Return (x, y) of the center of cell containing provided text 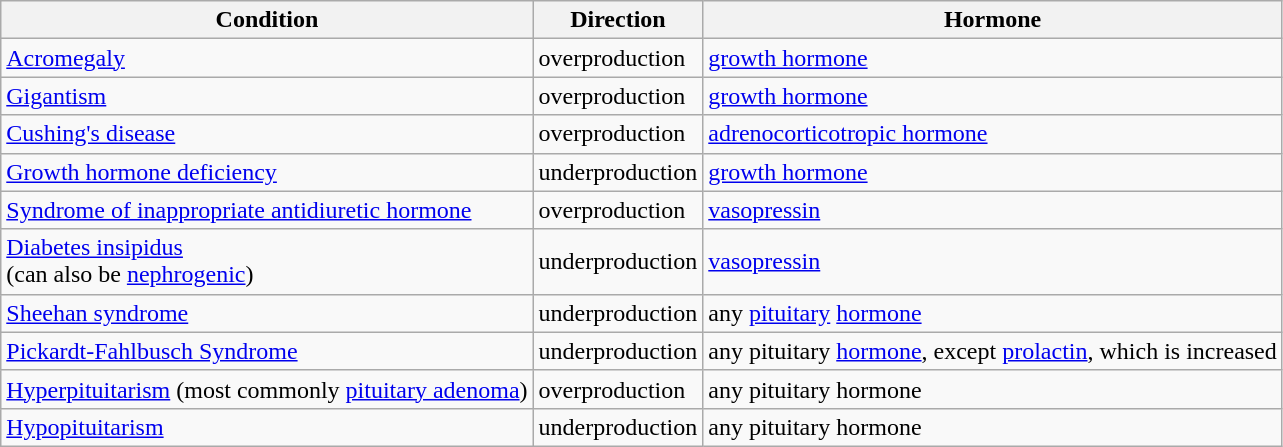
adrenocorticotropic hormone (993, 134)
Direction (618, 20)
Condition (267, 20)
Cushing's disease (267, 134)
Sheehan syndrome (267, 313)
Hypopituitarism (267, 427)
Hyperpituitarism (most commonly pituitary adenoma) (267, 389)
Hormone (993, 20)
Syndrome of inappropriate antidiuretic hormone (267, 210)
Diabetes insipidus (can also be nephrogenic) (267, 262)
Pickardt-Fahlbusch Syndrome (267, 351)
Gigantism (267, 96)
Growth hormone deficiency (267, 172)
Acromegaly (267, 58)
any pituitary hormone, except prolactin, which is increased (993, 351)
